For the text-containing cell, return its midpoint in [x, y] coordinate format. 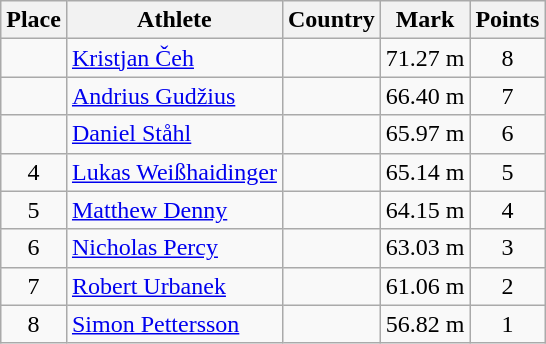
65.97 m [425, 134]
64.15 m [425, 210]
Robert Urbanek [174, 286]
Andrius Gudžius [174, 96]
Lukas Weißhaidinger [174, 172]
Athlete [174, 20]
63.03 m [425, 248]
1 [508, 324]
Matthew Denny [174, 210]
Nicholas Percy [174, 248]
Simon Pettersson [174, 324]
Country [331, 20]
65.14 m [425, 172]
71.27 m [425, 58]
Kristjan Čeh [174, 58]
2 [508, 286]
Points [508, 20]
Mark [425, 20]
Daniel Ståhl [174, 134]
66.40 m [425, 96]
3 [508, 248]
56.82 m [425, 324]
61.06 m [425, 286]
Place [34, 20]
